From the cell containing the given text, extract its center point as [X, Y] coordinate. 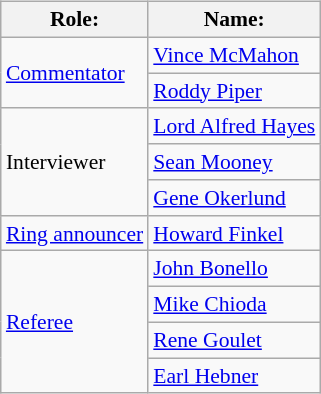
Role: [74, 20]
Rene Goulet [234, 340]
Roddy Piper [234, 91]
Referee [74, 322]
Gene Okerlund [234, 198]
Name: [234, 20]
Commentator [74, 72]
Mike Chioda [234, 305]
Ring announcer [74, 233]
Vince McMahon [234, 55]
Earl Hebner [234, 376]
Interviewer [74, 162]
Lord Alfred Hayes [234, 126]
Sean Mooney [234, 162]
Howard Finkel [234, 233]
John Bonello [234, 269]
